Scan for the cell matching the given text and deliver its (x, y) coordinate at center. 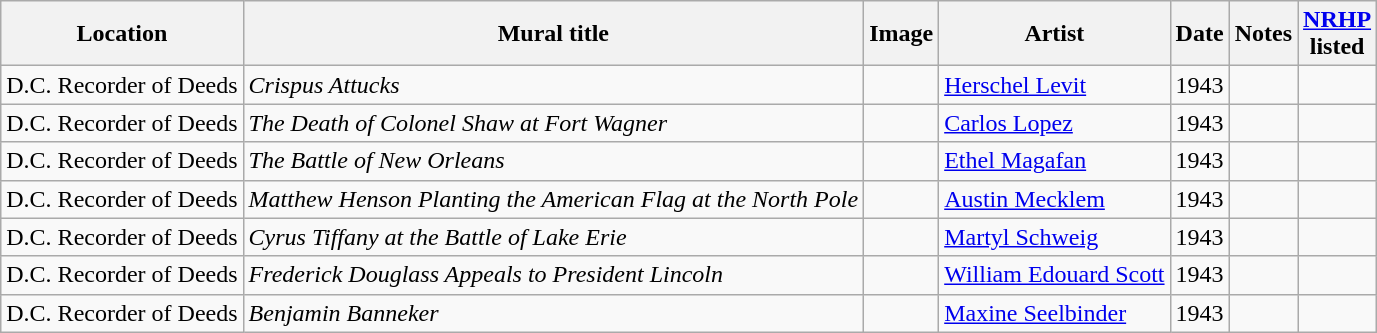
Martyl Schweig (1054, 237)
Image (902, 34)
Matthew Henson Planting the American Flag at the North Pole (554, 199)
Location (122, 34)
Frederick Douglass Appeals to President Lincoln (554, 275)
William Edouard Scott (1054, 275)
The Death of Colonel Shaw at Fort Wagner (554, 123)
Notes (1263, 34)
Herschel Levit (1054, 85)
Ethel Magafan (1054, 161)
Maxine Seelbinder (1054, 313)
Cyrus Tiffany at the Battle of Lake Erie (554, 237)
Austin Mecklem (1054, 199)
Date (1200, 34)
Carlos Lopez (1054, 123)
The Battle of New Orleans (554, 161)
Mural title (554, 34)
Crispus Attucks (554, 85)
Benjamin Banneker (554, 313)
NRHPlisted (1338, 34)
Artist (1054, 34)
